Scan for the cell matching the given text and deliver its [x, y] coordinate at center. 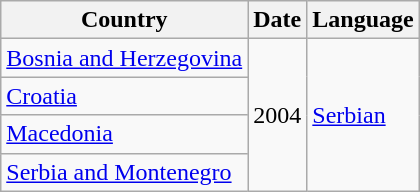
2004 [278, 115]
Macedonia [124, 134]
Country [124, 20]
Date [278, 20]
Serbia and Montenegro [124, 172]
Serbian [363, 115]
Language [363, 20]
Croatia [124, 96]
Bosnia and Herzegovina [124, 58]
